Search for the cell housing the specified text and yield its [x, y] center coordinate. 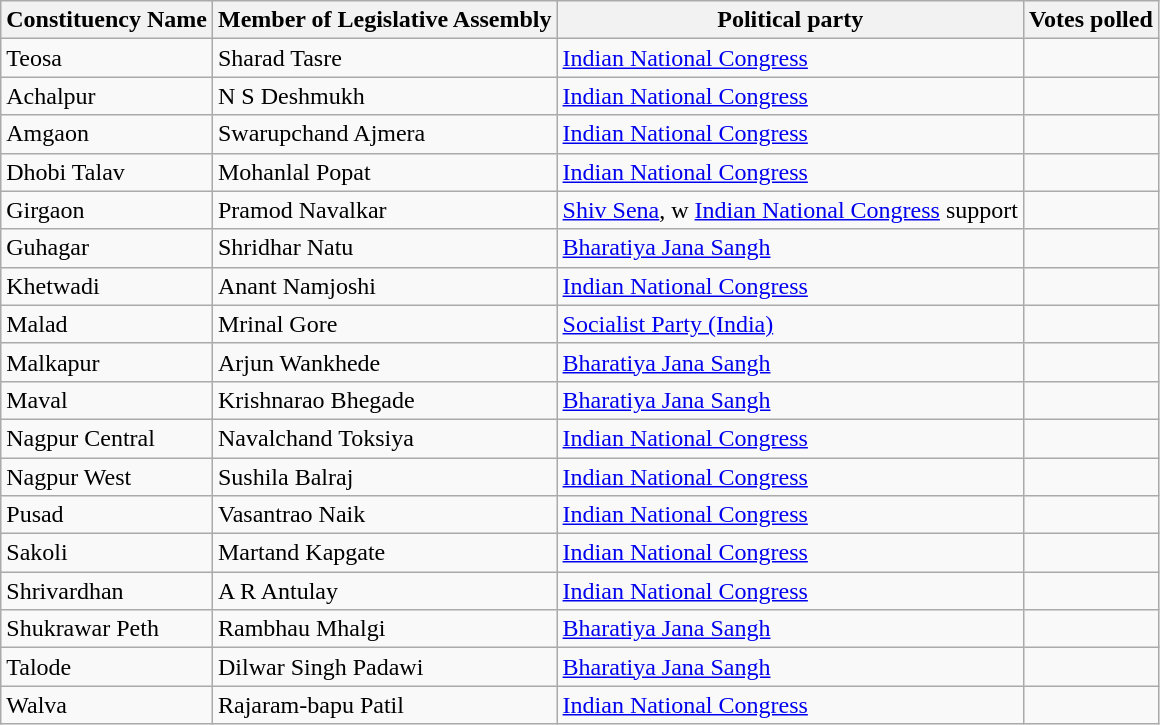
Arjun Wankhede [384, 362]
Mohanlal Popat [384, 172]
Rambhau Mhalgi [384, 629]
Nagpur Central [107, 438]
Girgaon [107, 210]
Malad [107, 324]
Maval [107, 400]
Anant Namjoshi [384, 286]
Rajaram-bapu Patil [384, 705]
Khetwadi [107, 286]
Teosa [107, 58]
Political party [790, 20]
Malkapur [107, 362]
Shukrawar Peth [107, 629]
Pusad [107, 515]
Vasantrao Naik [384, 515]
Member of Legislative Assembly [384, 20]
Sushila Balraj [384, 477]
Socialist Party (India) [790, 324]
Dilwar Singh Padawi [384, 667]
Guhagar [107, 248]
Pramod Navalkar [384, 210]
Achalpur [107, 96]
Sakoli [107, 553]
Navalchand Toksiya [384, 438]
Walva [107, 705]
Shridhar Natu [384, 248]
Krishnarao Bhegade [384, 400]
Shiv Sena, w Indian National Congress support [790, 210]
Votes polled [1090, 20]
Constituency Name [107, 20]
Mrinal Gore [384, 324]
N S Deshmukh [384, 96]
Swarupchand Ajmera [384, 134]
Sharad Tasre [384, 58]
Dhobi Talav [107, 172]
Shrivardhan [107, 591]
A R Antulay [384, 591]
Talode [107, 667]
Nagpur West [107, 477]
Amgaon [107, 134]
Martand Kapgate [384, 553]
